Pinpoint the cell where the given text exists, returning its [x, y] midpoint coordinate. 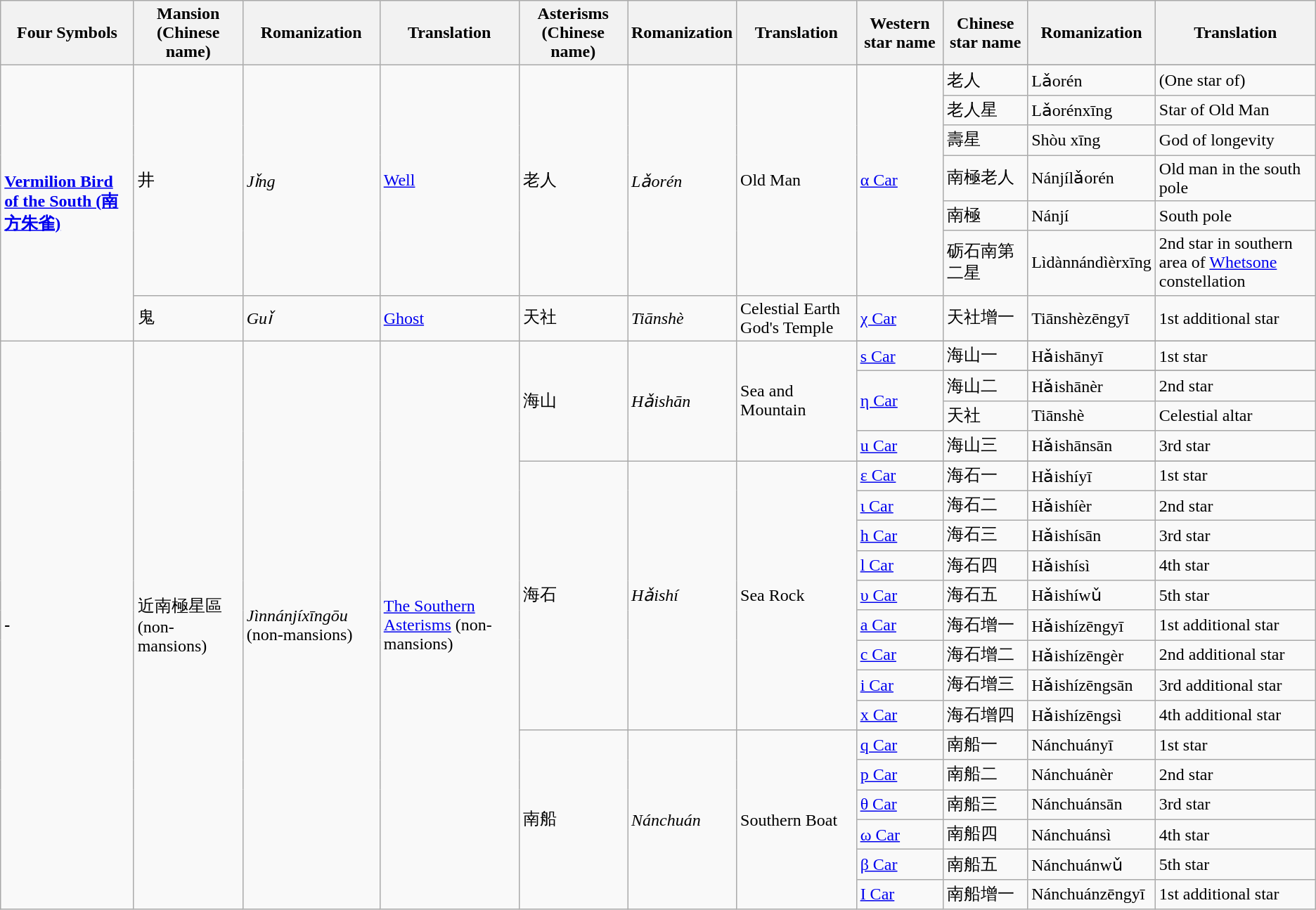
Asterisms (Chinese name) [573, 33]
Celestial altar [1235, 416]
海石四 [986, 565]
l Car [900, 565]
Western star name [900, 33]
南船 [573, 819]
Vermilion Bird of the South (南方朱雀) [67, 203]
Jǐng [311, 180]
ω Car [900, 835]
Sea Rock [797, 596]
南船三 [986, 805]
Celestial Earth God's Temple [797, 318]
Nánjílǎorén [1092, 177]
Chinese star name [986, 33]
Sea and Mountain [797, 401]
Nánjí [1092, 216]
Shòu xīng [1092, 141]
x Car [900, 715]
Nánchuán [682, 819]
海石五 [986, 596]
海石增三 [986, 684]
海山一 [986, 356]
- [67, 625]
Nánchuánzēngyī [1092, 894]
Nánchuányī [1092, 745]
s Car [900, 356]
Hǎishān [682, 401]
南船增一 [986, 894]
Hǎishānyī [1092, 356]
Hǎishízēngsì [1092, 715]
4th additional star [1235, 715]
c Car [900, 655]
God of longevity [1235, 141]
ι Car [900, 506]
Nánchuánèr [1092, 774]
壽星 [986, 141]
Nánchuánsān [1092, 805]
南極老人 [986, 177]
井 [188, 180]
i Car [900, 684]
χ Car [900, 318]
α Car [900, 180]
Hǎishíèr [1092, 506]
海山 [573, 401]
Lǎorénxīng [1092, 110]
υ Car [900, 596]
Southern Boat [797, 819]
The Southern Asterisms (non-mansions) [449, 625]
β Car [900, 864]
Tiānshèzēngyī [1092, 318]
Guǐ [311, 318]
南船五 [986, 864]
Jìnnánjíxīngōu (non-mansions) [311, 625]
Nánchuánsì [1092, 835]
Old man in the south pole [1235, 177]
Hǎishíwǔ [1092, 596]
鬼 [188, 318]
a Car [900, 625]
海石增二 [986, 655]
天社增一 [986, 318]
South pole [1235, 216]
Mansion (Chinese name) [188, 33]
海石增一 [986, 625]
海石三 [986, 535]
南船一 [986, 745]
Hǎishānèr [1092, 386]
老人星 [986, 110]
海山三 [986, 446]
p Car [900, 774]
(One star of) [1235, 80]
海石增四 [986, 715]
Hǎishízēngyī [1092, 625]
南船四 [986, 835]
Old Man [797, 180]
h Car [900, 535]
Hǎishízēngèr [1092, 655]
I Car [900, 894]
Hǎishísān [1092, 535]
u Car [900, 446]
2nd additional star [1235, 655]
Lìdànnándìèrxīng [1092, 263]
近南極星區 (non-mansions) [188, 625]
Four Symbols [67, 33]
南極 [986, 216]
3rd additional star [1235, 684]
η Car [900, 401]
Hǎishísì [1092, 565]
Nánchuánwǔ [1092, 864]
海山二 [986, 386]
海石二 [986, 506]
Ghost [449, 318]
南船二 [986, 774]
Well [449, 180]
2nd star in southern area of Whetsone constellation [1235, 263]
Star of Old Man [1235, 110]
Hǎishízēngsān [1092, 684]
Hǎishānsān [1092, 446]
q Car [900, 745]
Hǎishíyī [1092, 476]
ε Car [900, 476]
海石 [573, 596]
θ Car [900, 805]
砺石南第二星 [986, 263]
海石一 [986, 476]
Hǎishí [682, 596]
